Determine the (x, y) coordinate at the center of the cell enclosing the given text.  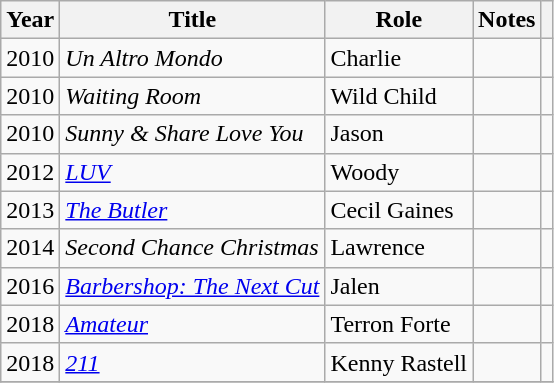
Amateur (192, 324)
Jalen (399, 286)
Terron Forte (399, 324)
The Butler (192, 210)
Sunny & Share Love You (192, 134)
Waiting Room (192, 96)
Year (30, 20)
Title (192, 20)
Lawrence (399, 248)
Jason (399, 134)
Cecil Gaines (399, 210)
211 (192, 362)
Second Chance Christmas (192, 248)
2014 (30, 248)
2013 (30, 210)
Barbershop: The Next Cut (192, 286)
Notes (507, 20)
Charlie (399, 58)
Un Altro Mondo (192, 58)
Wild Child (399, 96)
2012 (30, 172)
Role (399, 20)
Woody (399, 172)
Kenny Rastell (399, 362)
2016 (30, 286)
LUV (192, 172)
